From the cell containing the given text, extract its center point as [X, Y] coordinate. 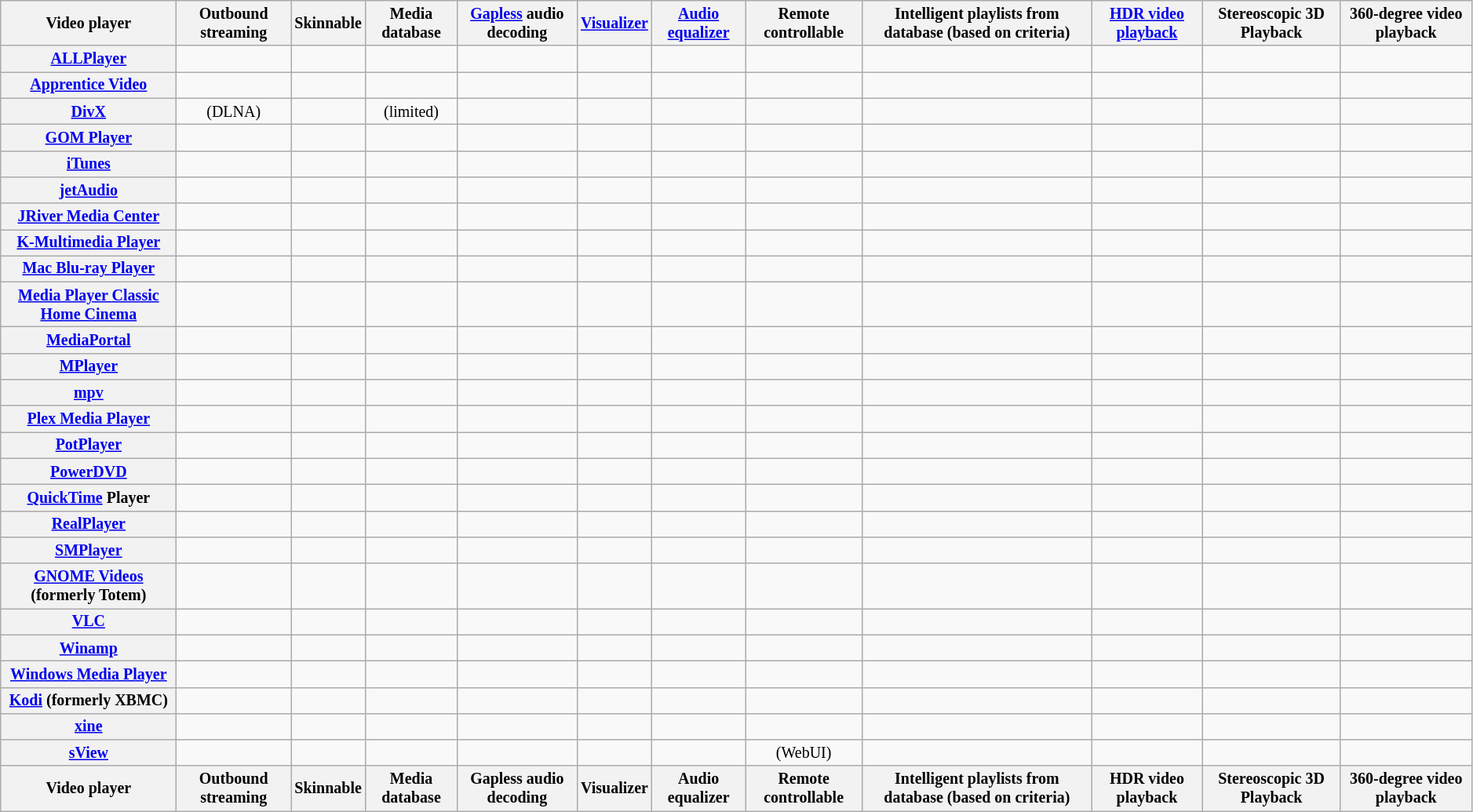
sView [89, 753]
MPlayer [89, 367]
RealPlayer [89, 524]
xine [89, 726]
DivX [89, 111]
jetAudio [89, 190]
PotPlayer [89, 446]
(limited) [411, 111]
iTunes [89, 163]
Media Player Classic Home Cinema [89, 304]
Plex Media Player [89, 419]
PowerDVD [89, 472]
(DLNA) [234, 111]
Apprentice Video [89, 85]
K-Multimedia Player [89, 243]
VLC [89, 621]
Winamp [89, 648]
Windows Media Player [89, 675]
Kodi (formerly XBMC) [89, 700]
GNOME Videos (formerly Totem) [89, 585]
JRiver Media Center [89, 217]
Mac Blu-ray Player [89, 268]
mpv [89, 392]
(WebUI) [804, 753]
ALLPlayer [89, 60]
GOM Player [89, 138]
MediaPortal [89, 340]
SMPlayer [89, 551]
QuickTime Player [89, 497]
